Return [X, Y] of the center of cell containing provided text 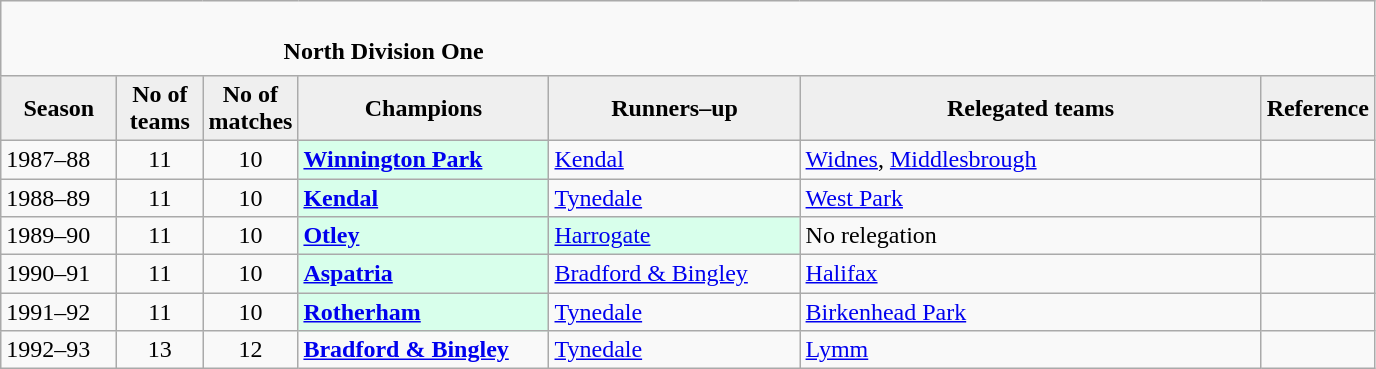
Winnington Park [424, 159]
Runners–up [674, 108]
1989–90 [59, 236]
Halifax [1030, 274]
West Park [1030, 197]
Relegated teams [1030, 108]
1991–92 [59, 312]
Rotherham [424, 312]
1988–89 [59, 197]
No of matches [250, 108]
Aspatria [424, 274]
1987–88 [59, 159]
Otley [424, 236]
Champions [424, 108]
12 [250, 350]
Lymm [1030, 350]
Widnes, Middlesbrough [1030, 159]
1992–93 [59, 350]
No relegation [1030, 236]
13 [160, 350]
Harrogate [674, 236]
Birkenhead Park [1030, 312]
No of teams [160, 108]
1990–91 [59, 274]
Season [59, 108]
Reference [1318, 108]
